Pinpoint the cell where the given text exists, returning its [x, y] midpoint coordinate. 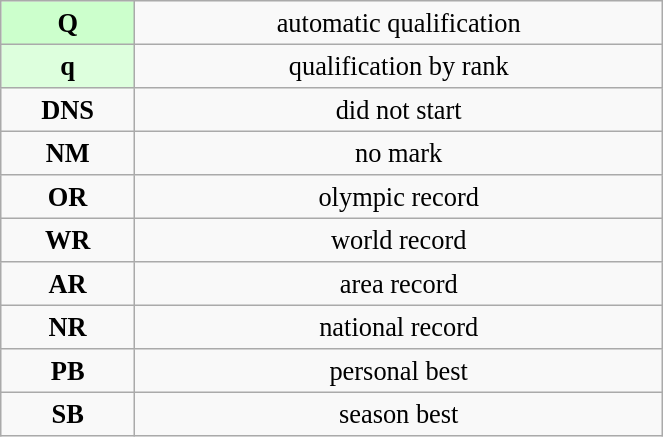
DNS [68, 109]
AR [68, 284]
OR [68, 197]
did not start [399, 109]
automatic qualification [399, 22]
no mark [399, 153]
Q [68, 22]
personal best [399, 371]
PB [68, 371]
season best [399, 414]
q [68, 66]
SB [68, 414]
WR [68, 240]
qualification by rank [399, 66]
area record [399, 284]
world record [399, 240]
NR [68, 327]
NM [68, 153]
national record [399, 327]
olympic record [399, 197]
